Find where the given text appears and provide that cell's center as (x, y) coordinate. 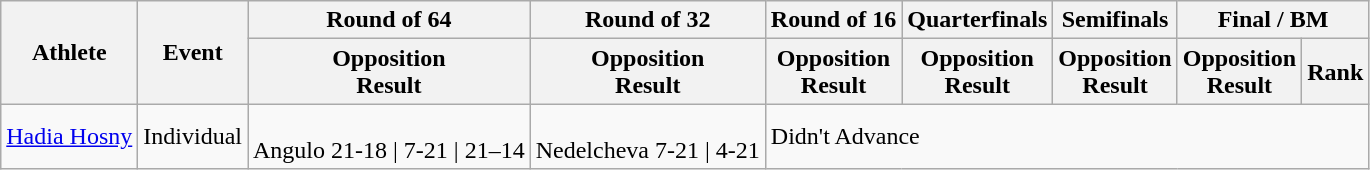
Nedelcheva 7-21 | 4-21 (648, 136)
Athlete (70, 52)
Quarterfinals (978, 20)
Final / BM (1273, 20)
Event (193, 52)
Angulo 21-18 | 7-21 | 21–14 (390, 136)
Hadia Hosny (70, 136)
Round of 64 (390, 20)
Semifinals (1115, 20)
Round of 16 (833, 20)
Individual (193, 136)
Rank (1336, 72)
Round of 32 (648, 20)
Didn't Advance (1066, 136)
